Extract the (x, y) coordinate from the center of the cell holding the provided text.  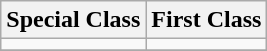
First Class (206, 20)
Special Class (74, 20)
